Determine the [x, y] coordinate at the center of the cell enclosing the given text.  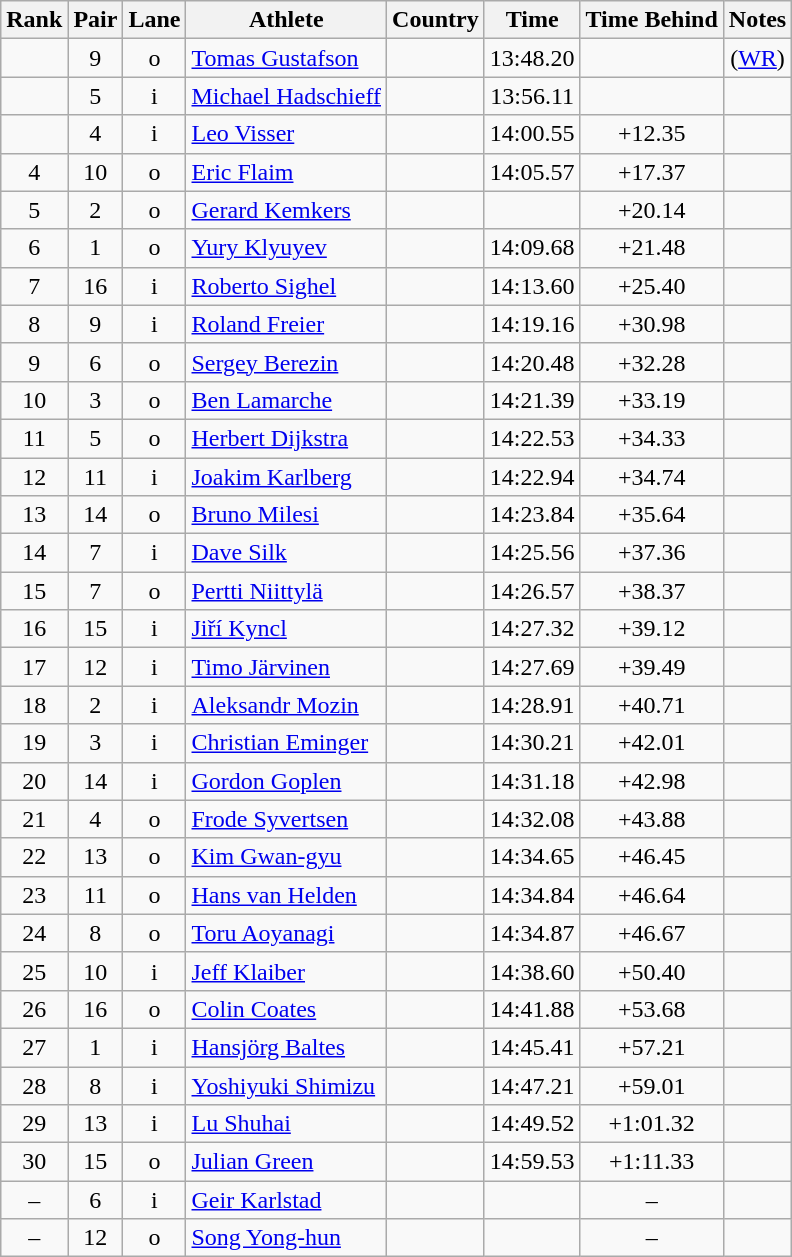
+39.49 [652, 667]
22 [34, 857]
Gordon Goplen [286, 781]
Pair [96, 20]
Time [532, 20]
Bruno Milesi [286, 515]
14:23.84 [532, 515]
14:20.48 [532, 362]
+12.35 [652, 134]
19 [34, 743]
+50.40 [652, 971]
+38.37 [652, 591]
Jeff Klaiber [286, 971]
Aleksandr Mozin [286, 705]
Hans van Helden [286, 895]
+20.14 [652, 210]
(WR) [757, 58]
14:34.84 [532, 895]
Yury Klyuyev [286, 248]
14:22.53 [532, 438]
Toru Aoyanagi [286, 933]
Notes [757, 20]
Geir Karlstad [286, 1200]
+37.36 [652, 553]
14:59.53 [532, 1162]
+39.12 [652, 629]
Roland Freier [286, 324]
+32.28 [652, 362]
+57.21 [652, 1047]
Gerard Kemkers [286, 210]
+46.64 [652, 895]
14:05.57 [532, 172]
14:45.41 [532, 1047]
14:34.65 [532, 857]
+53.68 [652, 1009]
Leo Visser [286, 134]
Joakim Karlberg [286, 477]
14:27.69 [532, 667]
30 [34, 1162]
Yoshiyuki Shimizu [286, 1085]
+34.74 [652, 477]
14:19.16 [532, 324]
+59.01 [652, 1085]
+30.98 [652, 324]
Hansjörg Baltes [286, 1047]
Roberto Sighel [286, 286]
14:49.52 [532, 1124]
17 [34, 667]
Pertti Niittylä [286, 591]
+33.19 [652, 400]
+40.71 [652, 705]
14:13.60 [532, 286]
Kim Gwan-gyu [286, 857]
27 [34, 1047]
14:32.08 [532, 819]
Time Behind [652, 20]
Lane [154, 20]
14:28.91 [532, 705]
14:30.21 [532, 743]
Michael Hadschieff [286, 96]
+42.01 [652, 743]
14:47.21 [532, 1085]
29 [34, 1124]
Julian Green [286, 1162]
Athlete [286, 20]
+46.67 [652, 933]
+1:11.33 [652, 1162]
+34.33 [652, 438]
+17.37 [652, 172]
+1:01.32 [652, 1124]
14:41.88 [532, 1009]
21 [34, 819]
+35.64 [652, 515]
Ben Lamarche [286, 400]
14:34.87 [532, 933]
Dave Silk [286, 553]
Eric Flaim [286, 172]
Rank [34, 20]
Song Yong-hun [286, 1238]
14:00.55 [532, 134]
Frode Syvertsen [286, 819]
13:48.20 [532, 58]
26 [34, 1009]
14:09.68 [532, 248]
14:38.60 [532, 971]
24 [34, 933]
14:21.39 [532, 400]
25 [34, 971]
14:26.57 [532, 591]
Jiří Kyncl [286, 629]
Herbert Dijkstra [286, 438]
Sergey Berezin [286, 362]
13:56.11 [532, 96]
Lu Shuhai [286, 1124]
Christian Eminger [286, 743]
Colin Coates [286, 1009]
+43.88 [652, 819]
Country [436, 20]
+42.98 [652, 781]
14:22.94 [532, 477]
14:25.56 [532, 553]
14:31.18 [532, 781]
Timo Järvinen [286, 667]
23 [34, 895]
20 [34, 781]
14:27.32 [532, 629]
Tomas Gustafson [286, 58]
+25.40 [652, 286]
18 [34, 705]
28 [34, 1085]
+21.48 [652, 248]
+46.45 [652, 857]
